Provide the [X, Y] coordinate of the cell's center where the given text is located.  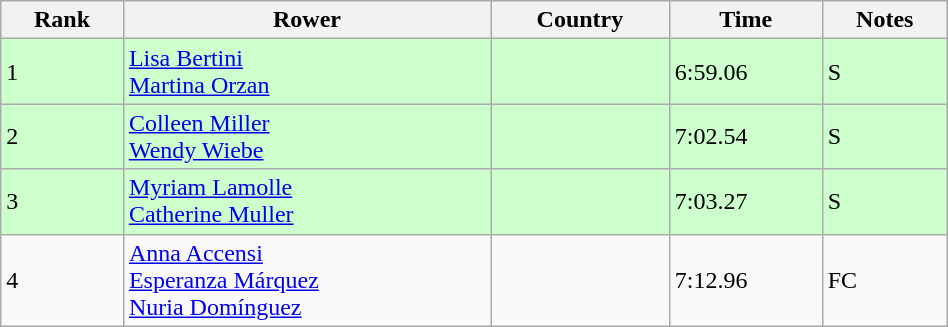
Time [746, 20]
Rank [62, 20]
Country [580, 20]
7:03.27 [746, 202]
1 [62, 72]
Colleen MillerWendy Wiebe [306, 136]
Anna AccensiEsperanza MárquezNuria Domínguez [306, 280]
Rower [306, 20]
Lisa BertiniMartina Orzan [306, 72]
3 [62, 202]
6:59.06 [746, 72]
4 [62, 280]
Notes [884, 20]
7:12.96 [746, 280]
2 [62, 136]
Myriam LamolleCatherine Muller [306, 202]
FC [884, 280]
7:02.54 [746, 136]
